Provide the (x, y) coordinate of the cell's center where the given text is located.  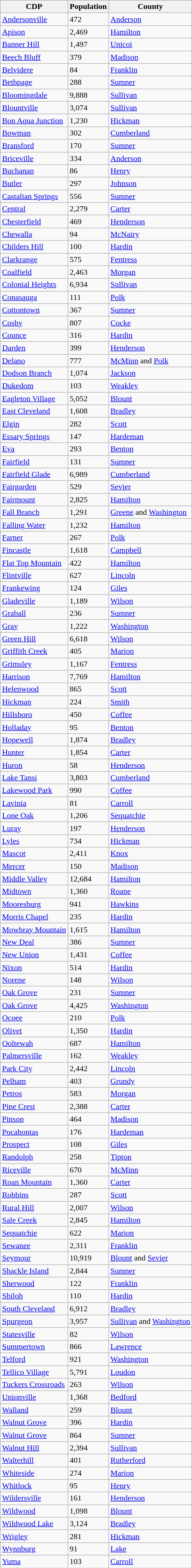
Blount and Sevier (151, 1258)
1,232 (88, 525)
Riceville (34, 1169)
Dukedom (34, 386)
148 (88, 980)
Hunter (34, 752)
Nixon (34, 968)
386 (88, 942)
Green Hill (34, 639)
Pelham (34, 1081)
Andersonville (34, 19)
Fairfield Glade (34, 474)
Sherwood (34, 1283)
Hopewell (34, 740)
Knox (151, 854)
556 (88, 196)
990 (88, 790)
Unicoi (151, 45)
Pine Crest (34, 1106)
Apison (34, 32)
58 (88, 765)
111 (88, 297)
Midtown (34, 891)
Bethpage (34, 82)
County (151, 7)
231 (88, 993)
CDP (34, 7)
Shackle Island (34, 1271)
4,425 (88, 1005)
274 (88, 1473)
Delano (34, 360)
Fincastle (34, 550)
Mooresburg (34, 904)
Sullivan and Washington (151, 1321)
777 (88, 360)
399 (88, 348)
259 (88, 1410)
124 (88, 588)
1,230 (88, 120)
Lawrence (151, 1346)
2,311 (88, 1245)
Cocke (151, 323)
94 (88, 234)
Bedford (151, 1397)
Gray (34, 626)
Essary Springs (34, 436)
Wildwood Lake (34, 1523)
6,934 (88, 285)
110 (88, 1296)
Grimsley (34, 664)
865 (88, 689)
Walland (34, 1410)
Sevier (151, 487)
6,989 (88, 474)
Flat Top Mountain (34, 563)
Grundy (151, 1081)
Helenwood (34, 689)
Spurgeon (34, 1321)
Palmersville (34, 1056)
583 (88, 1094)
627 (88, 576)
Summertown (34, 1346)
514 (88, 968)
401 (88, 1460)
450 (88, 714)
Population (88, 7)
Middle Valley (34, 879)
235 (88, 917)
131 (88, 462)
Fairgarden (34, 487)
Pinson (34, 1119)
1,874 (88, 740)
108 (88, 1144)
367 (88, 310)
162 (88, 1056)
86 (88, 171)
100 (88, 247)
Jackson (151, 373)
396 (88, 1423)
Prospect (34, 1144)
Roan Mountain (34, 1182)
Harrison (34, 677)
Rural Hill (34, 1208)
Griffith Creek (34, 651)
1,854 (88, 752)
Ooltewah (34, 1043)
1,618 (88, 550)
6,618 (88, 639)
3,074 (88, 108)
288 (88, 82)
Sewanee (34, 1245)
Whitlock (34, 1486)
Darden (34, 348)
2,007 (88, 1208)
82 (88, 1334)
1,497 (88, 45)
Tellico Village (34, 1372)
Whiteside (34, 1473)
Pocahontas (34, 1132)
147 (88, 436)
405 (88, 651)
South Cleveland (34, 1309)
529 (88, 487)
1,098 (88, 1511)
Loudon (151, 1372)
Chesterfield (34, 222)
Lakewood Park (34, 790)
Park City (34, 1068)
1,368 (88, 1397)
Buchanan (34, 171)
866 (88, 1346)
379 (88, 57)
Fairmount (34, 500)
Telford (34, 1359)
267 (88, 537)
258 (88, 1157)
687 (88, 1043)
334 (88, 158)
282 (88, 424)
Bloomingdale (34, 95)
Petros (34, 1094)
2,279 (88, 209)
2,844 (88, 1271)
Randolph (34, 1157)
176 (88, 1132)
Bon Aqua Junction (34, 120)
670 (88, 1169)
197 (88, 828)
Frankewing (34, 588)
2,463 (88, 272)
293 (88, 449)
Childers Hill (34, 247)
Castalian Springs (34, 196)
472 (88, 19)
734 (88, 841)
Wildersville (34, 1498)
1,167 (88, 664)
Clarkrange (34, 259)
422 (88, 563)
Graball (34, 613)
9,888 (88, 95)
1,291 (88, 512)
Lyles (34, 841)
2,825 (88, 500)
Morris Chapel (34, 917)
575 (88, 259)
Elgin (34, 424)
210 (88, 1018)
Campbell (151, 550)
Seymour (34, 1258)
Lavinia (34, 803)
Mascot (34, 854)
Olivet (34, 1031)
281 (88, 1536)
864 (88, 1435)
Central (34, 209)
5,052 (88, 399)
Yuma (34, 1561)
Statesville (34, 1334)
Smith (151, 702)
Lone Oak (34, 816)
6,912 (88, 1309)
Mowbray Mountain (34, 929)
Luray (34, 828)
Bransford (34, 145)
122 (88, 1283)
McMinn (151, 1169)
Hawkins (151, 904)
Gladeville (34, 601)
2,388 (88, 1106)
Robbins (34, 1195)
Fall Branch (34, 512)
150 (88, 866)
161 (88, 1498)
297 (88, 184)
224 (88, 702)
81 (88, 803)
Flintville (34, 576)
Butler (34, 184)
1,608 (88, 411)
East Cleveland (34, 411)
McMinn and Polk (151, 360)
2,411 (88, 854)
84 (88, 70)
1,222 (88, 626)
Lake Tansi (34, 778)
Wildwood (34, 1511)
Lake (151, 1549)
316 (88, 335)
Dodson Branch (34, 373)
3,803 (88, 778)
3,957 (88, 1321)
Cottontown (34, 310)
1,206 (88, 816)
3,124 (88, 1523)
Coalfield (34, 272)
Wynnburg (34, 1549)
Rutherford (151, 1460)
Falling Water (34, 525)
Unionville (34, 1397)
1,189 (88, 601)
236 (88, 613)
Banner Hill (34, 45)
1,615 (88, 929)
Tipton (151, 1157)
2,845 (88, 1220)
Briceville (34, 158)
McNairy (151, 234)
Blountville (34, 108)
263 (88, 1385)
941 (88, 904)
New Deal (34, 942)
New Union (34, 955)
Beech Bluff (34, 57)
Greene and Washington (151, 512)
Wrigley (34, 1536)
Bowman (34, 133)
403 (88, 1081)
Tuckers Crossroads (34, 1385)
Norene (34, 980)
Belvidere (34, 70)
287 (88, 1195)
1,350 (88, 1031)
91 (88, 1549)
Conasauga (34, 297)
Chewalla (34, 234)
Walterhill (34, 1460)
Cosby (34, 323)
7,769 (88, 677)
Shiloh (34, 1296)
10,919 (88, 1258)
2,394 (88, 1448)
Johnson (151, 184)
921 (88, 1359)
Huron (34, 765)
469 (88, 222)
Roane (151, 891)
12,684 (88, 879)
Walnut Hill (34, 1448)
Fairfield (34, 462)
1,431 (88, 955)
Colonial Heights (34, 285)
Ocoee (34, 1018)
622 (88, 1233)
2,469 (88, 32)
Eagleton Village (34, 399)
1,074 (88, 373)
464 (88, 1119)
302 (88, 133)
Sale Creek (34, 1220)
Farner (34, 537)
2,442 (88, 1068)
Counce (34, 335)
Holladay (34, 727)
Hillsboro (34, 714)
Eva (34, 449)
170 (88, 145)
807 (88, 323)
Mercer (34, 866)
5,791 (88, 1372)
